Extract the [X, Y] coordinate from the center of the cell holding the provided text.  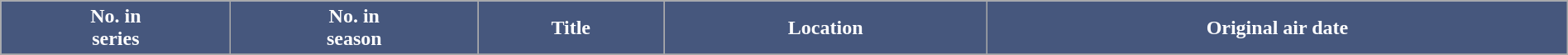
No. inseries [116, 28]
No. inseason [354, 28]
Location [825, 28]
Title [571, 28]
Original air date [1278, 28]
